Capture the cell that displays the provided text and extract its [x, y] central coordinate. 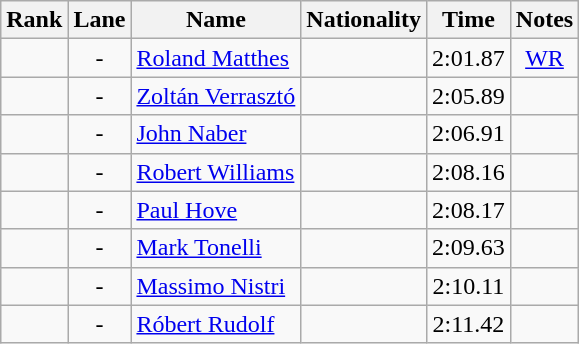
Massimo Nistri [216, 286]
Lane [100, 20]
2:01.87 [469, 58]
2:06.91 [469, 134]
Róbert Rudolf [216, 324]
2:08.17 [469, 210]
Notes [544, 20]
John Naber [216, 134]
WR [544, 58]
Roland Matthes [216, 58]
Mark Tonelli [216, 248]
2:11.42 [469, 324]
Name [216, 20]
Nationality [364, 20]
2:09.63 [469, 248]
2:10.11 [469, 286]
2:08.16 [469, 172]
Robert Williams [216, 172]
Time [469, 20]
2:05.89 [469, 96]
Zoltán Verrasztó [216, 96]
Paul Hove [216, 210]
Rank [34, 20]
